From the cell containing the given text, extract its center point as [X, Y] coordinate. 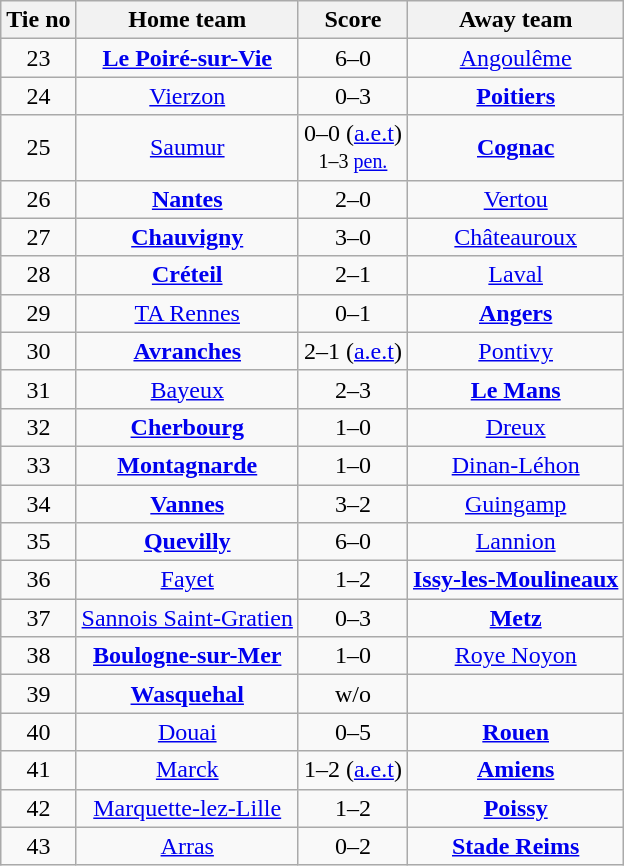
Rouen [515, 732]
31 [38, 389]
Avranches [187, 351]
Arras [187, 846]
27 [38, 237]
Dreux [515, 427]
38 [38, 656]
Cherbourg [187, 427]
2–1 [352, 275]
3–0 [352, 237]
2–3 [352, 389]
Laval [515, 275]
29 [38, 313]
Boulogne-sur-Mer [187, 656]
37 [38, 618]
Lannion [515, 542]
1–2 (a.e.t) [352, 770]
28 [38, 275]
Vannes [187, 503]
36 [38, 580]
0–0 (a.e.t)1–3 pen. [352, 148]
Cognac [515, 148]
Dinan-Léhon [515, 465]
42 [38, 808]
41 [38, 770]
32 [38, 427]
Chauvigny [187, 237]
0–1 [352, 313]
Away team [515, 20]
Marck [187, 770]
Angers [515, 313]
33 [38, 465]
40 [38, 732]
Amiens [515, 770]
Poissy [515, 808]
0–5 [352, 732]
TA Rennes [187, 313]
26 [38, 199]
Score [352, 20]
Saumur [187, 148]
30 [38, 351]
35 [38, 542]
Sannois Saint-Gratien [187, 618]
Pontivy [515, 351]
3–2 [352, 503]
Quevilly [187, 542]
Marquette-lez-Lille [187, 808]
Angoulême [515, 58]
25 [38, 148]
Douai [187, 732]
Home team [187, 20]
Châteauroux [515, 237]
Poitiers [515, 96]
39 [38, 694]
Issy-les-Moulineaux [515, 580]
Nantes [187, 199]
0–2 [352, 846]
Tie no [38, 20]
24 [38, 96]
Fayet [187, 580]
Vertou [515, 199]
Guingamp [515, 503]
Wasquehal [187, 694]
Roye Noyon [515, 656]
Metz [515, 618]
Montagnarde [187, 465]
Vierzon [187, 96]
2–0 [352, 199]
Le Poiré-sur-Vie [187, 58]
Le Mans [515, 389]
Stade Reims [515, 846]
23 [38, 58]
Créteil [187, 275]
34 [38, 503]
Bayeux [187, 389]
2–1 (a.e.t) [352, 351]
43 [38, 846]
w/o [352, 694]
